Capture the cell that displays the provided text and extract its (x, y) central coordinate. 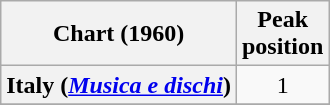
Peakposition (282, 34)
1 (282, 85)
Chart (1960) (119, 34)
Italy (Musica e dischi) (119, 85)
